For the text-containing cell, return its midpoint in (x, y) coordinate format. 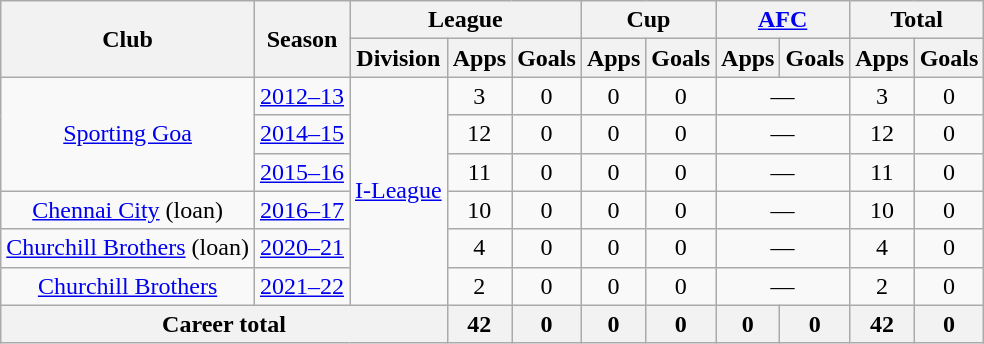
2016–17 (302, 210)
Division (399, 58)
Career total (224, 324)
Cup (648, 20)
Season (302, 39)
Total (917, 20)
2020–21 (302, 248)
2012–13 (302, 96)
2021–22 (302, 286)
I-League (399, 191)
League (466, 20)
Sporting Goa (128, 134)
Churchill Brothers (loan) (128, 248)
2014–15 (302, 134)
Club (128, 39)
Chennai City (loan) (128, 210)
2015–16 (302, 172)
AFC (783, 20)
Churchill Brothers (128, 286)
